Output the [X, Y] coordinate of the center of the cell containing the given text.  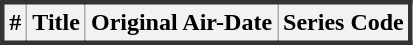
Series Code [344, 22]
Title [56, 22]
# [14, 22]
Original Air-Date [181, 22]
